Pinpoint the cell where the given text exists, returning its [x, y] midpoint coordinate. 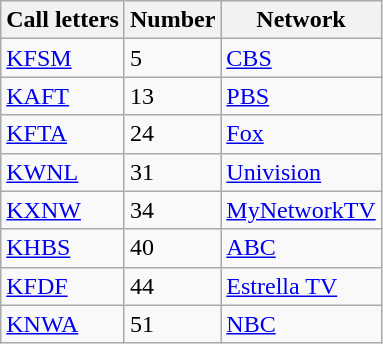
MyNetworkTV [301, 210]
KNWA [63, 324]
KWNL [63, 172]
Univision [301, 172]
CBS [301, 58]
34 [172, 210]
Network [301, 20]
5 [172, 58]
KAFT [63, 96]
31 [172, 172]
ABC [301, 248]
51 [172, 324]
KFDF [63, 286]
KFSM [63, 58]
Estrella TV [301, 286]
40 [172, 248]
Fox [301, 134]
Call letters [63, 20]
13 [172, 96]
KFTA [63, 134]
24 [172, 134]
KXNW [63, 210]
PBS [301, 96]
44 [172, 286]
KHBS [63, 248]
NBC [301, 324]
Number [172, 20]
